Locate the cell with the specified text and output its (X, Y) center coordinate. 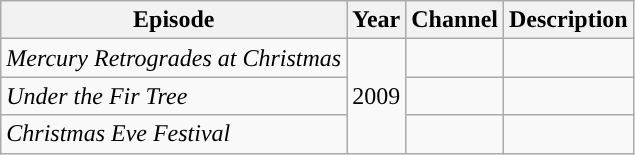
Year (376, 20)
Description (569, 20)
Channel (455, 20)
Christmas Eve Festival (174, 134)
2009 (376, 96)
Episode (174, 20)
Under the Fir Tree (174, 96)
Mercury Retrogrades at Christmas (174, 58)
